For the text-containing cell, return its midpoint in [X, Y] coordinate format. 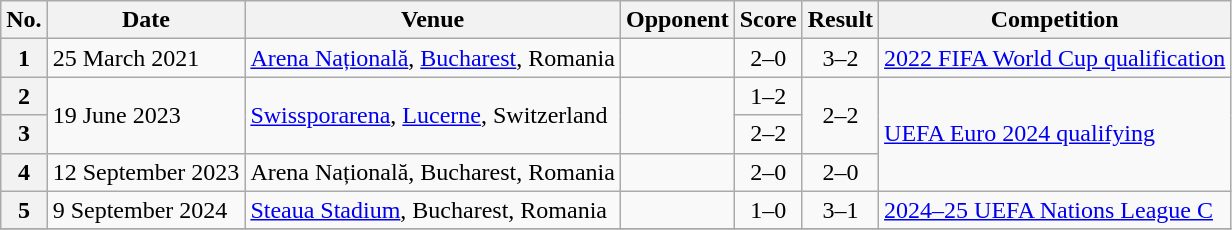
No. [24, 20]
Swissporarena, Lucerne, Switzerland [433, 115]
2024–25 UEFA Nations League C [1055, 210]
3 [24, 134]
Score [768, 20]
UEFA Euro 2024 qualifying [1055, 134]
1 [24, 58]
1–2 [768, 96]
12 September 2023 [146, 172]
9 September 2024 [146, 210]
3–2 [840, 58]
Result [840, 20]
Opponent [677, 20]
5 [24, 210]
2022 FIFA World Cup qualification [1055, 58]
19 June 2023 [146, 115]
1–0 [768, 210]
Venue [433, 20]
2 [24, 96]
4 [24, 172]
Date [146, 20]
3–1 [840, 210]
Steaua Stadium, Bucharest, Romania [433, 210]
25 March 2021 [146, 58]
Competition [1055, 20]
